Extract the [x, y] coordinate from the center of the cell holding the provided text.  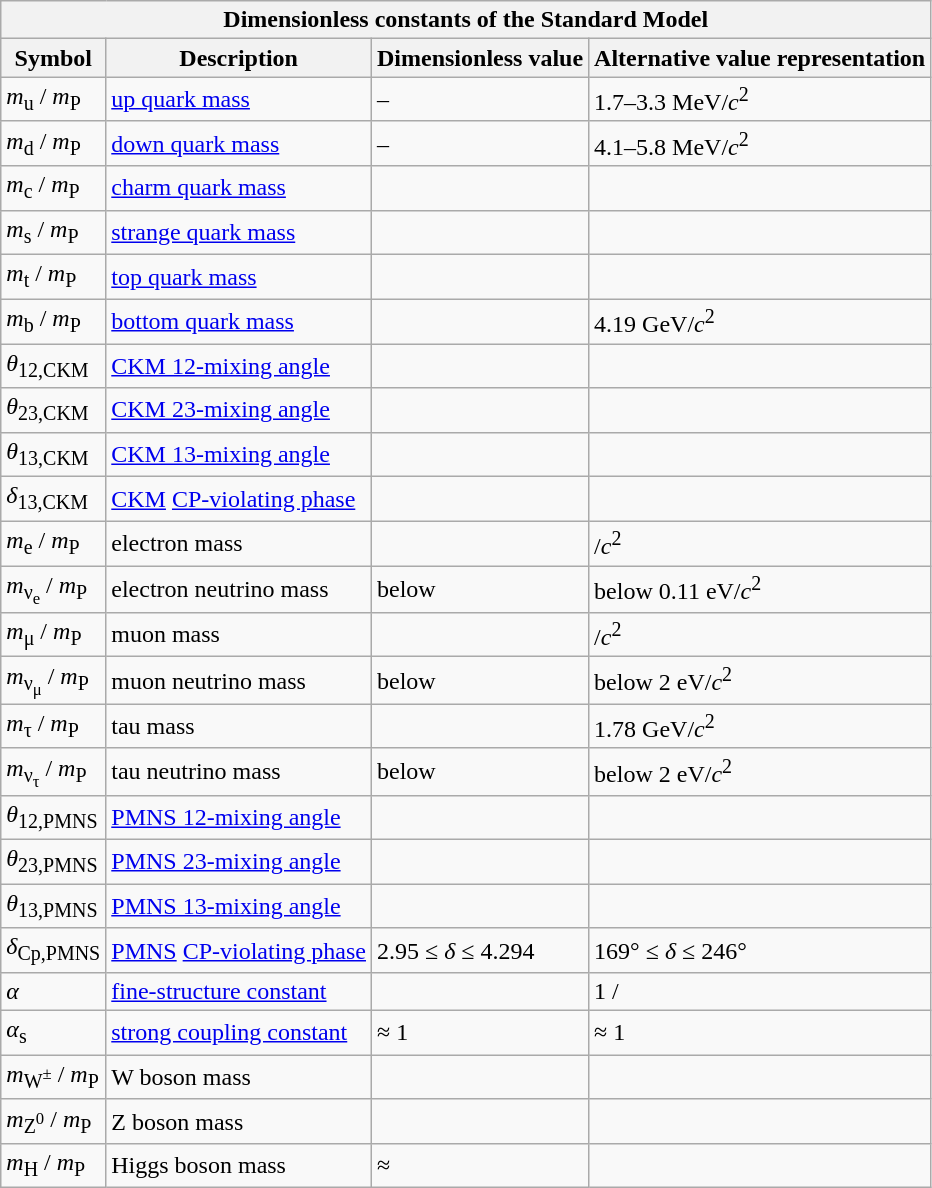
bottom quark mass [239, 322]
4.1–5.8 MeV/c2 [760, 144]
1 / [760, 991]
mW± / mP [54, 1077]
mZ0 / mP [54, 1121]
tau neutrino mass [239, 772]
down quark mass [239, 144]
δ13,CKM [54, 499]
muon neutrino mass [239, 680]
muon mass [239, 634]
Higgs boson mass [239, 1166]
1.7–3.3 MeV/c2 [760, 100]
CKM 23-mixing angle [239, 410]
up quark mass [239, 100]
mH / mP [54, 1166]
tau mass [239, 726]
charm quark mass [239, 188]
θ12,CKM [54, 366]
θ23,CKM [54, 410]
δCp,PMNS [54, 950]
below 0.11 eV/c2 [760, 590]
PMNS 13-mixing angle [239, 906]
mc / mP [54, 188]
fine-structure constant [239, 991]
mμ / mP [54, 634]
Dimensionless value [480, 58]
CKM CP-violating phase [239, 499]
mt / mP [54, 277]
2.95 ≤ δ ≤ 4.294 [480, 950]
α [54, 991]
Alternative value representation [760, 58]
1.78 GeV/c2 [760, 726]
md / mP [54, 144]
strong coupling constant [239, 1033]
ms / mP [54, 232]
169° ≤ δ ≤ 246° [760, 950]
Symbol [54, 58]
θ23,PMNS [54, 861]
θ13,PMNS [54, 906]
Description [239, 58]
4.19 GeV/c2 [760, 322]
PMNS CP-violating phase [239, 950]
electron neutrino mass [239, 590]
Z boson mass [239, 1121]
mτ / mP [54, 726]
θ12,PMNS [54, 817]
Dimensionless constants of the Standard Model [466, 20]
mb / mP [54, 322]
top quark mass [239, 277]
mu / mP [54, 100]
me / mP [54, 544]
mνμ / mP [54, 680]
θ13,CKM [54, 454]
mντ / mP [54, 772]
PMNS 12-mixing angle [239, 817]
αs [54, 1033]
CKM 13-mixing angle [239, 454]
≈ [480, 1166]
PMNS 23-mixing angle [239, 861]
mνe / mP [54, 590]
W boson mass [239, 1077]
CKM 12-mixing angle [239, 366]
strange quark mass [239, 232]
electron mass [239, 544]
